For the text-containing cell, return its midpoint in (X, Y) coordinate format. 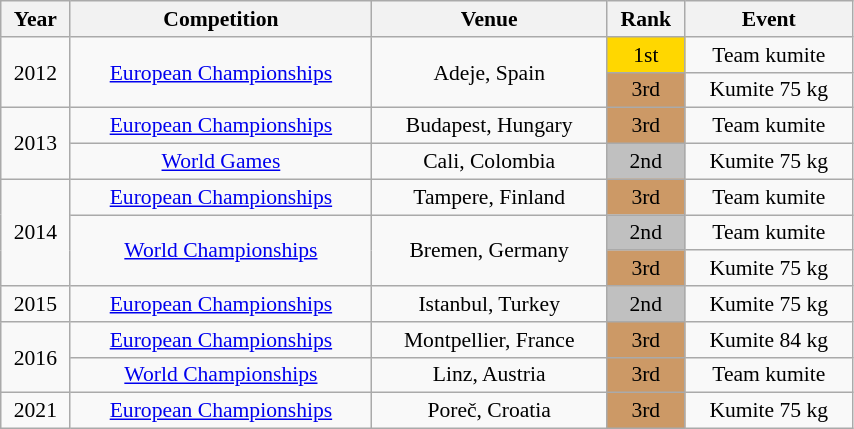
Event (768, 19)
2016 (36, 358)
2012 (36, 72)
Venue (490, 19)
Poreč, Croatia (490, 411)
Istanbul, Turkey (490, 304)
Kumite 84 kg (768, 340)
Bremen, Germany (490, 250)
Budapest, Hungary (490, 126)
Adeje, Spain (490, 72)
World Games (221, 162)
2013 (36, 144)
Cali, Colombia (490, 162)
Tampere, Finland (490, 197)
Linz, Austria (490, 375)
1st (646, 55)
Rank (646, 19)
2015 (36, 304)
Competition (221, 19)
Year (36, 19)
2021 (36, 411)
Montpellier, France (490, 340)
2014 (36, 232)
